Determine the [x, y] coordinate at the center of the cell enclosing the given text.  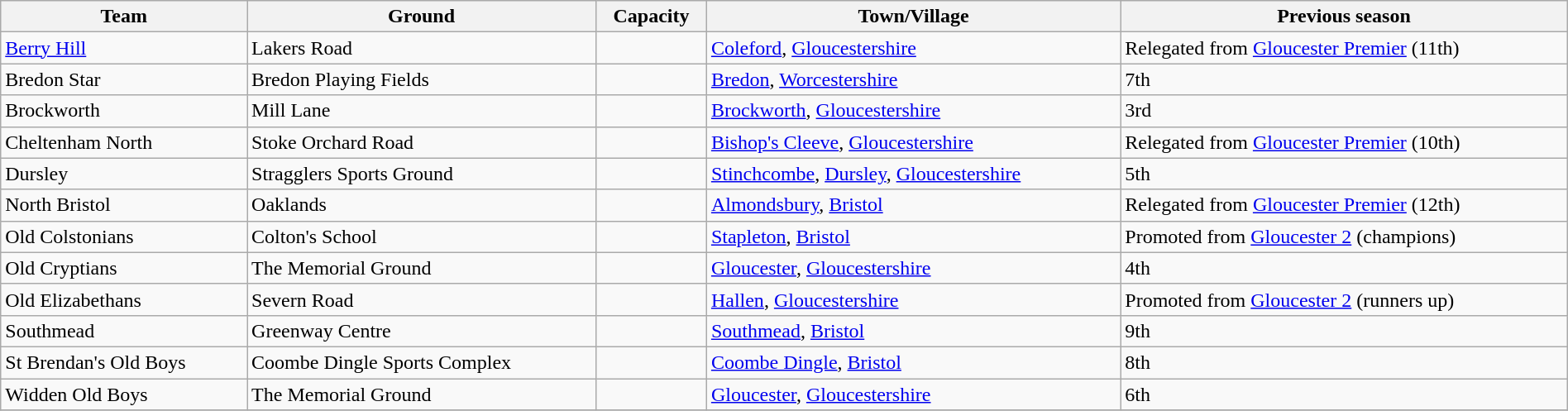
7th [1344, 79]
4th [1344, 268]
Southmead [124, 331]
Stapleton, Bristol [913, 237]
Cheltenham North [124, 142]
Coleford, Gloucestershire [913, 48]
Bredon, Worcestershire [913, 79]
Colton's School [422, 237]
Promoted from Gloucester 2 (champions) [1344, 237]
Hallen, Gloucestershire [913, 299]
Mill Lane [422, 111]
6th [1344, 394]
Coombe Dingle, Bristol [913, 362]
North Bristol [124, 205]
Stragglers Sports Ground [422, 174]
Previous season [1344, 17]
Lakers Road [422, 48]
Capacity [652, 17]
Stoke Orchard Road [422, 142]
Old Elizabethans [124, 299]
Bredon Star [124, 79]
Brockworth, Gloucestershire [913, 111]
Widden Old Boys [124, 394]
Relegated from Gloucester Premier (11th) [1344, 48]
Stinchcombe, Dursley, Gloucestershire [913, 174]
Brockworth [124, 111]
Relegated from Gloucester Premier (12th) [1344, 205]
Ground [422, 17]
Berry Hill [124, 48]
Bredon Playing Fields [422, 79]
Team [124, 17]
Almondsbury, Bristol [913, 205]
Bishop's Cleeve, Gloucestershire [913, 142]
Promoted from Gloucester 2 (runners up) [1344, 299]
Coombe Dingle Sports Complex [422, 362]
Town/Village [913, 17]
5th [1344, 174]
Old Cryptians [124, 268]
Relegated from Gloucester Premier (10th) [1344, 142]
Oaklands [422, 205]
3rd [1344, 111]
9th [1344, 331]
St Brendan's Old Boys [124, 362]
8th [1344, 362]
Severn Road [422, 299]
Dursley [124, 174]
Old Colstonians [124, 237]
Southmead, Bristol [913, 331]
Greenway Centre [422, 331]
